Identify which cell holds the provided text, then report its (X, Y) central coordinate. 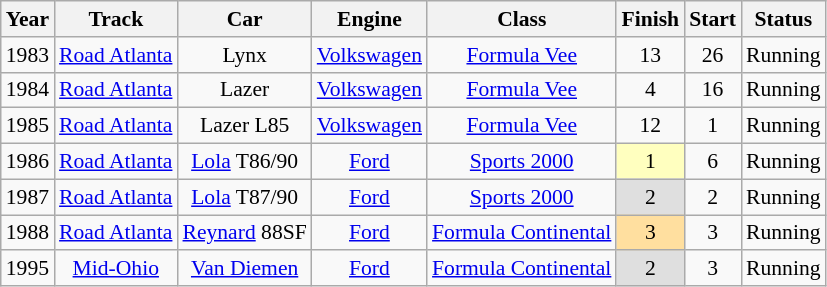
Lola T86/90 (244, 162)
Engine (370, 19)
Track (116, 19)
1995 (28, 269)
1985 (28, 126)
4 (650, 90)
16 (712, 90)
Reynard 88SF (244, 233)
1987 (28, 197)
Year (28, 19)
1986 (28, 162)
Lola T87/90 (244, 197)
1984 (28, 90)
13 (650, 55)
Car (244, 19)
Lazer (244, 90)
Finish (650, 19)
Status (783, 19)
Lynx (244, 55)
12 (650, 126)
Start (712, 19)
Lazer L85 (244, 126)
6 (712, 162)
Class (522, 19)
Mid-Ohio (116, 269)
26 (712, 55)
1983 (28, 55)
Van Diemen (244, 269)
1988 (28, 233)
